Identify which cell holds the provided text, then report its [x, y] central coordinate. 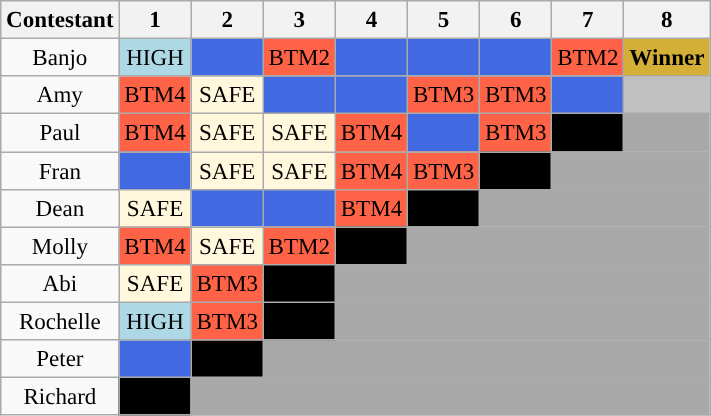
Contestant [60, 20]
Paul [60, 133]
7 [588, 20]
8 [667, 20]
Peter [60, 359]
Richard [60, 397]
Molly [60, 246]
Rochelle [60, 322]
Dean [60, 209]
Winner [667, 58]
Fran [60, 171]
4 [371, 20]
6 [516, 20]
5 [444, 20]
1 [155, 20]
2 [227, 20]
Banjo [60, 58]
Amy [60, 95]
Abi [60, 284]
3 [299, 20]
